For the text-containing cell, return its midpoint in [x, y] coordinate format. 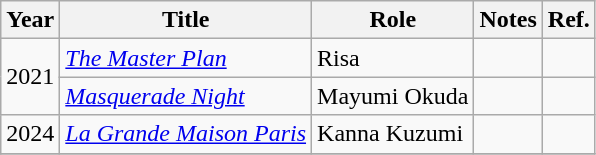
2021 [30, 77]
Mayumi Okuda [393, 96]
Title [186, 20]
Risa [393, 58]
La Grande Maison Paris [186, 134]
Kanna Kuzumi [393, 134]
Notes [508, 20]
Ref. [568, 20]
The Master Plan [186, 58]
Masquerade Night [186, 96]
Year [30, 20]
2024 [30, 134]
Role [393, 20]
